Locate the cell with the specified text and output its (X, Y) center coordinate. 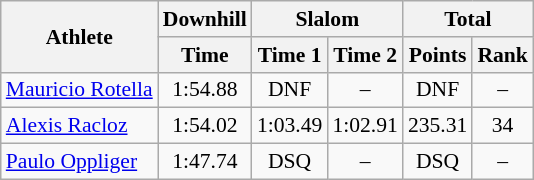
Downhill (205, 19)
Slalom (328, 19)
Mauricio Rotella (80, 90)
Time (205, 55)
Time 2 (364, 55)
Paulo Oppliger (80, 162)
235.31 (438, 126)
34 (502, 126)
Rank (502, 55)
1:47.74 (205, 162)
1:54.88 (205, 90)
Athlete (80, 36)
Total (468, 19)
Time 1 (290, 55)
Points (438, 55)
1:54.02 (205, 126)
1:03.49 (290, 126)
1:02.91 (364, 126)
Alexis Racloz (80, 126)
